Locate the cell with the specified text and output its (x, y) center coordinate. 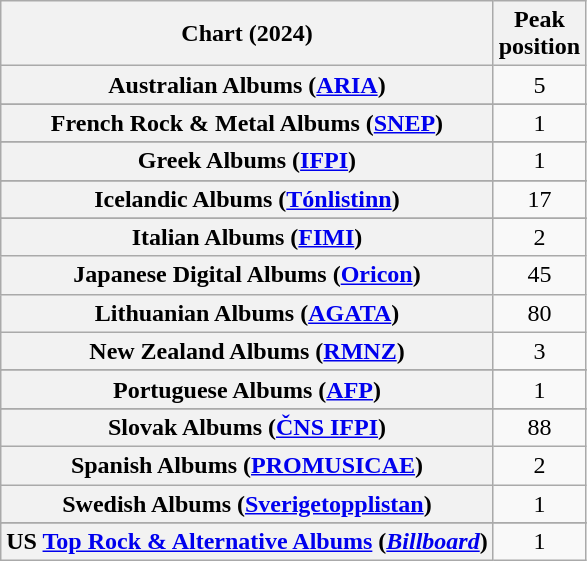
3 (539, 351)
Swedish Albums (Sverigetopplistan) (247, 503)
5 (539, 85)
French Rock & Metal Albums (SNEP) (247, 123)
Peakposition (539, 34)
Spanish Albums (PROMUSICAE) (247, 465)
17 (539, 199)
New Zealand Albums (RMNZ) (247, 351)
Lithuanian Albums (AGATA) (247, 313)
Chart (2024) (247, 34)
Slovak Albums (ČNS IFPI) (247, 427)
Italian Albums (FIMI) (247, 237)
88 (539, 427)
Portuguese Albums (AFP) (247, 389)
80 (539, 313)
Icelandic Albums (Tónlistinn) (247, 199)
Australian Albums (ARIA) (247, 85)
US Top Rock & Alternative Albums (Billboard) (247, 542)
45 (539, 275)
Japanese Digital Albums (Oricon) (247, 275)
Greek Albums (IFPI) (247, 161)
